Search for the cell housing the specified text and yield its [X, Y] center coordinate. 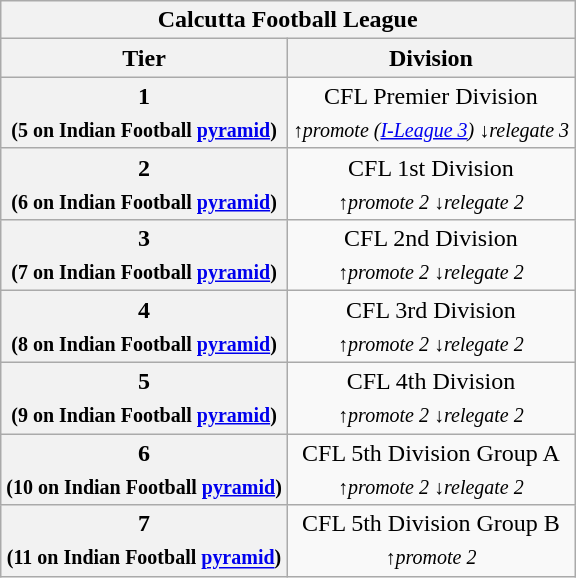
Calcutta Football League [288, 20]
2(6 on Indian Football pyramid) [144, 184]
Tier [144, 58]
5(9 on Indian Football pyramid) [144, 398]
CFL 4th Division↑promote 2 ↓relegate 2 [430, 398]
Division [430, 58]
CFL 5th Division Group A↑promote 2 ↓relegate 2 [430, 470]
3(7 on Indian Football pyramid) [144, 256]
1(5 on Indian Football pyramid) [144, 112]
4(8 on Indian Football pyramid) [144, 326]
CFL 1st Division↑promote 2 ↓relegate 2 [430, 184]
7(11 on Indian Football pyramid) [144, 540]
CFL 3rd Division↑promote 2 ↓relegate 2 [430, 326]
CFL 2nd Division↑promote 2 ↓relegate 2 [430, 256]
CFL Premier Division↑promote (I-League 3) ↓relegate 3 [430, 112]
CFL 5th Division Group B↑promote 2 [430, 540]
6(10 on Indian Football pyramid) [144, 470]
